Identify which cell holds the provided text, then report its [X, Y] central coordinate. 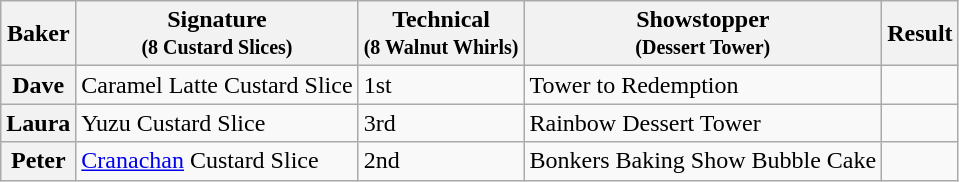
1st [441, 85]
Showstopper(Dessert Tower) [703, 34]
Technical(8 Walnut Whirls) [441, 34]
Yuzu Custard Slice [217, 123]
Signature(8 Custard Slices) [217, 34]
Rainbow Dessert Tower [703, 123]
2nd [441, 161]
Laura [38, 123]
Cranachan Custard Slice [217, 161]
Result [920, 34]
Bonkers Baking Show Bubble Cake [703, 161]
Baker [38, 34]
Caramel Latte Custard Slice [217, 85]
Dave [38, 85]
Tower to Redemption [703, 85]
Peter [38, 161]
3rd [441, 123]
